Search for the cell housing the specified text and yield its (X, Y) center coordinate. 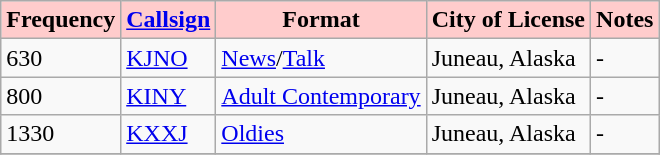
800 (61, 96)
Callsign (168, 20)
1330 (61, 134)
Format (321, 20)
KINY (168, 96)
Frequency (61, 20)
Oldies (321, 134)
Notes (625, 20)
Adult Contemporary (321, 96)
KJNO (168, 58)
News/Talk (321, 58)
KXXJ (168, 134)
630 (61, 58)
City of License (508, 20)
